Identify which cell holds the provided text, then report its [x, y] central coordinate. 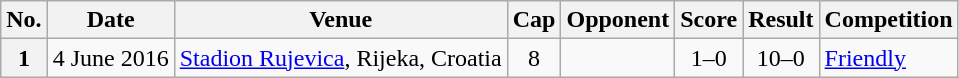
10–0 [781, 58]
Score [709, 20]
Stadion Rujevica, Rijeka, Croatia [340, 58]
Result [781, 20]
Opponent [618, 20]
8 [534, 58]
Cap [534, 20]
Friendly [888, 58]
1–0 [709, 58]
Date [110, 20]
Venue [340, 20]
No. [24, 20]
Competition [888, 20]
1 [24, 58]
4 June 2016 [110, 58]
